Return (x, y) of the center of cell containing provided text 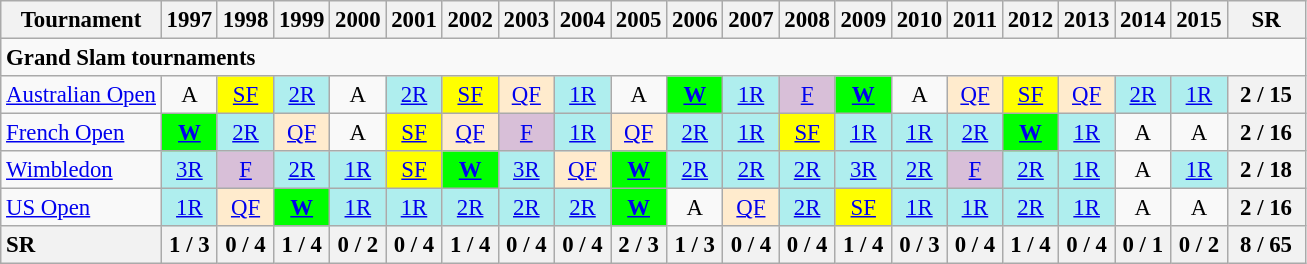
1999 (302, 20)
Grand Slam tournaments (653, 58)
0 / 3 (919, 245)
1997 (189, 20)
2011 (974, 20)
2013 (1087, 20)
2008 (807, 20)
8 / 65 (1266, 245)
2 / 15 (1266, 95)
2003 (526, 20)
US Open (82, 208)
2005 (639, 20)
1998 (245, 20)
2006 (695, 20)
2007 (751, 20)
2 / 3 (639, 245)
2009 (863, 20)
2014 (1143, 20)
2002 (470, 20)
2 / 18 (1266, 170)
2015 (1199, 20)
2000 (358, 20)
2001 (414, 20)
Tournament (82, 20)
2012 (1030, 20)
2004 (582, 20)
2010 (919, 20)
Australian Open (82, 95)
Wimbledon (82, 170)
French Open (82, 133)
0 / 1 (1143, 245)
